Output the [x, y] coordinate of the center of the cell containing the given text.  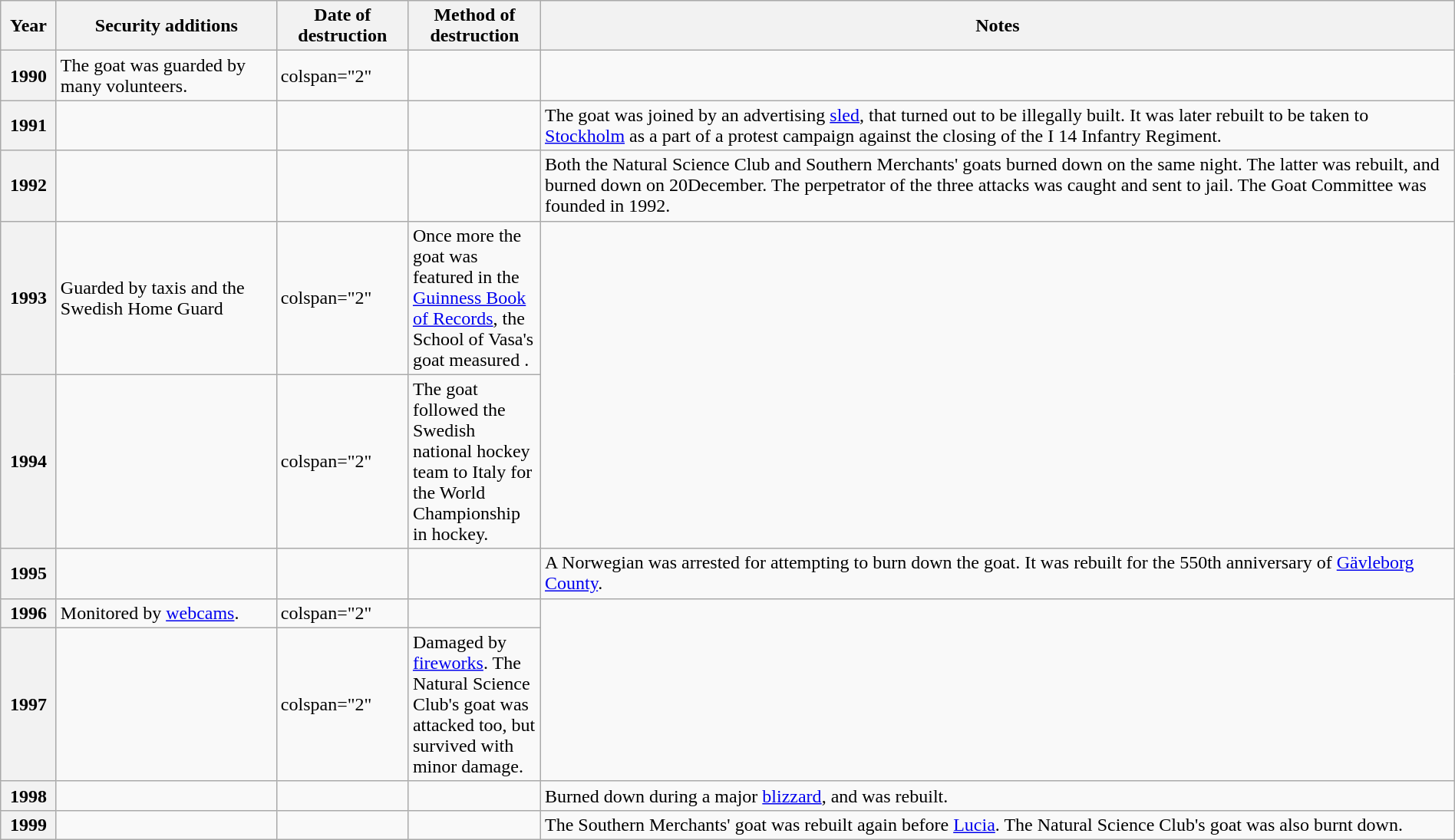
Method of destruction [474, 26]
The goat was guarded by many volunteers. [166, 75]
Date of destruction [342, 26]
1999 [29, 825]
Security additions [166, 26]
Monitored by webcams. [166, 613]
1996 [29, 613]
The Southern Merchants' goat was rebuilt again before Lucia. The Natural Science Club's goat was also burnt down. [998, 825]
A Norwegian was arrested for attempting to burn down the goat. It was rebuilt for the 550th anniversary of Gävleborg County. [998, 574]
Once more the goat was featured in the Guinness Book of Records, the School of Vasa's goat measured . [474, 298]
Damaged by fireworks. The Natural Science Club's goat was attacked too, but survived with minor damage. [474, 704]
1995 [29, 574]
Guarded by taxis and the Swedish Home Guard [166, 298]
Year [29, 26]
1993 [29, 298]
The goat followed the Swedish national hockey team to Italy for the World Championship in hockey. [474, 462]
1991 [29, 126]
1998 [29, 796]
Burned down during a major blizzard, and was rebuilt. [998, 796]
1992 [29, 186]
Notes [998, 26]
1994 [29, 462]
1990 [29, 75]
1997 [29, 704]
